Return [x, y] of the center of cell containing provided text 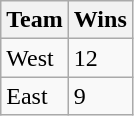
East [35, 96]
12 [100, 58]
West [35, 58]
9 [100, 96]
Wins [100, 20]
Team [35, 20]
